Determine the (x, y) coordinate at the center of the cell enclosing the given text.  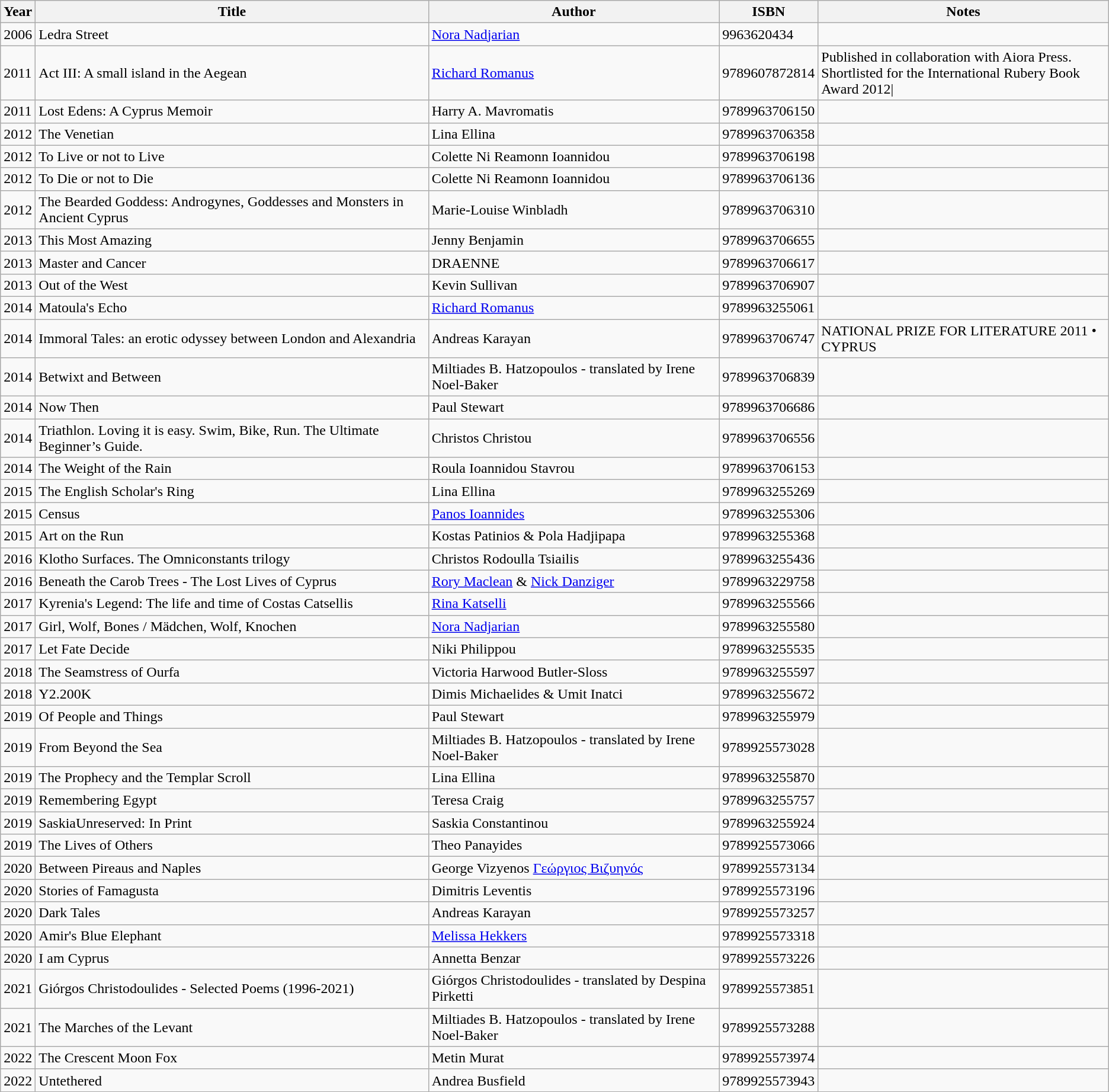
9789963706556 (769, 438)
Y2.200K (232, 694)
9789925573318 (769, 936)
The Bearded Goddess: Androgynes, Goddesses and Monsters in Ancient Cyprus (232, 210)
9963620434 (769, 34)
9789925573257 (769, 913)
To Die or not to Die (232, 179)
9789963706907 (769, 285)
Ledra Street (232, 34)
Giórgos Christodoulides - Selected Poems (1996-2021) (232, 988)
Act III: A small island in the Aegean (232, 73)
9789925573288 (769, 1027)
The Venetian (232, 134)
9789925573066 (769, 846)
The Weight of the Rain (232, 469)
Kostas Patinios & Pola Hadjipapa (573, 536)
9789963706686 (769, 408)
From Beyond the Sea (232, 747)
9789925573226 (769, 958)
The Prophecy and the Templar Scroll (232, 778)
9789925573134 (769, 868)
9789925573028 (769, 747)
9789963255924 (769, 823)
Title (232, 12)
Of People and Things (232, 716)
Annetta Benzar (573, 958)
9789963255306 (769, 514)
DRAENNE (573, 262)
Giórgos Christodoulides - translated by Despina Pirketti (573, 988)
9789963706310 (769, 210)
9789963706655 (769, 240)
George Vizyenos Γεώργιος Βιζυηνός (573, 868)
Metin Murat (573, 1058)
Christos Christou (573, 438)
9789963706153 (769, 469)
Panos Ioannides (573, 514)
NATIONAL PRIZE FOR LITERATURE 2011 • CYPRUS (963, 338)
Klotho Surfaces. The Omniconstants trilogy (232, 559)
Harry A. Mavromatis (573, 111)
9789963255061 (769, 308)
The Crescent Moon Fox (232, 1058)
Immoral Tales: an erotic odyssey between London and Alexandria (232, 338)
9789963255269 (769, 491)
Dark Tales (232, 913)
Victoria Harwood Butler-Sloss (573, 671)
Saskia Constantinou (573, 823)
9789963255979 (769, 716)
ISBN (769, 12)
Andrea Busfield (573, 1080)
9789963255436 (769, 559)
Beneath the Carob Trees - The Lost Lives of Cyprus (232, 581)
9789963255757 (769, 800)
Census (232, 514)
Published in collaboration with Aiora Press.Shortlisted for the International Rubery Book Award 2012| (963, 73)
Rory Maclean & Nick Danziger (573, 581)
Jenny Benjamin (573, 240)
9789963255566 (769, 604)
Marie-Louise Winbladh (573, 210)
9789925573851 (769, 988)
9789963255672 (769, 694)
9789963706358 (769, 134)
Dimis Michaelides & Umit Inatci (573, 694)
9789963229758 (769, 581)
Dimitris Leventis (573, 891)
Remembering Egypt (232, 800)
Amir's Blue Elephant (232, 936)
Kyrenia's Legend: The life and time of Costas Catsellis (232, 604)
Matoula's Echo (232, 308)
Teresa Craig (573, 800)
Lost Edens: A Cyprus Memoir (232, 111)
9789963706136 (769, 179)
9789925573974 (769, 1058)
Niki Philippou (573, 649)
9789963255870 (769, 778)
Theo Panayides (573, 846)
Master and Cancer (232, 262)
Girl, Wolf, Bones / Mädchen, Wolf, Knochen (232, 626)
Triathlon. Loving it is easy. Swim, Bike, Run. The Ultimate Beginner’s Guide. (232, 438)
The English Scholar's Ring (232, 491)
9789963255597 (769, 671)
2006 (18, 34)
Year (18, 12)
The Seamstress of Ourfa (232, 671)
Author (573, 12)
The Marches of the Levant (232, 1027)
Out of the West (232, 285)
Betwixt and Between (232, 377)
Art on the Run (232, 536)
9789963706747 (769, 338)
Untethered (232, 1080)
9789963706617 (769, 262)
Rina Katselli (573, 604)
The Lives of Others (232, 846)
9789925573943 (769, 1080)
Let Fate Decide (232, 649)
9789963255368 (769, 536)
To Live or not to Live (232, 156)
9789963255535 (769, 649)
Between Pireaus and Naples (232, 868)
Roula Ioannidou Stavrou (573, 469)
9789607872814 (769, 73)
Notes (963, 12)
9789925573196 (769, 891)
This Most Amazing (232, 240)
Melissa Hekkers (573, 936)
Kevin Sullivan (573, 285)
9789963706150 (769, 111)
9789963706839 (769, 377)
SaskiaUnreserved: In Print (232, 823)
I am Cyprus (232, 958)
Stories of Famagusta (232, 891)
Now Then (232, 408)
9789963255580 (769, 626)
9789963706198 (769, 156)
Christos Rodoulla Tsiailis (573, 559)
